Detect which cell encompasses the target text, then output its [x, y] center coordinate. 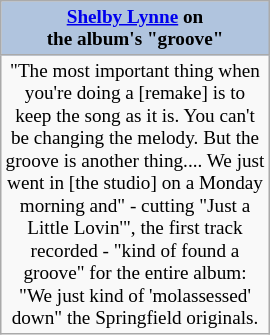
Shelby Lynne on the album's "groove" [135, 28]
